From the cell containing the given text, extract its center point as (X, Y) coordinate. 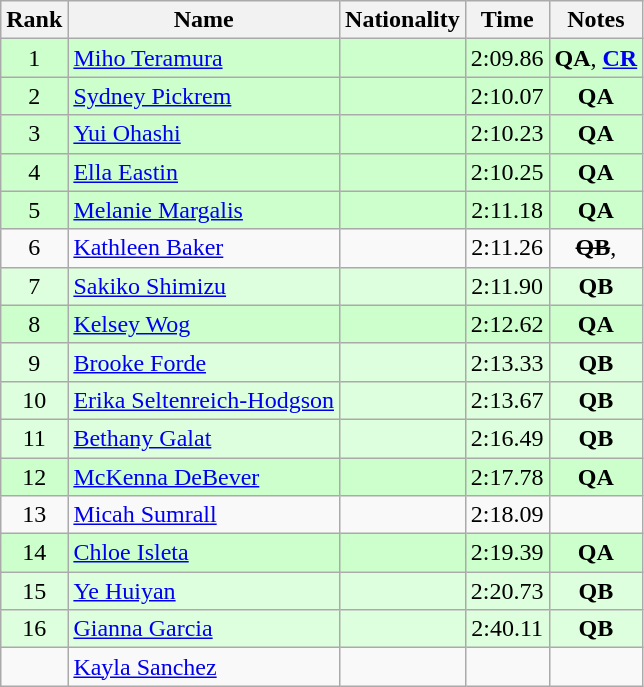
2:16.49 (507, 438)
2:12.62 (507, 324)
9 (34, 362)
2:11.90 (507, 286)
2:20.73 (507, 591)
2:09.86 (507, 58)
6 (34, 248)
Ella Eastin (204, 172)
Sydney Pickrem (204, 96)
Nationality (403, 20)
3 (34, 134)
11 (34, 438)
Sakiko Shimizu (204, 286)
McKenna DeBever (204, 477)
2:10.23 (507, 134)
2:13.67 (507, 400)
Erika Seltenreich-Hodgson (204, 400)
7 (34, 286)
8 (34, 324)
4 (34, 172)
Miho Teramura (204, 58)
Bethany Galat (204, 438)
Kathleen Baker (204, 248)
Name (204, 20)
2:19.39 (507, 553)
Kelsey Wog (204, 324)
2:10.25 (507, 172)
Brooke Forde (204, 362)
Micah Sumrall (204, 515)
2:11.18 (507, 210)
13 (34, 515)
12 (34, 477)
Melanie Margalis (204, 210)
10 (34, 400)
2:10.07 (507, 96)
2:13.33 (507, 362)
Time (507, 20)
2:40.11 (507, 629)
QB, (596, 248)
1 (34, 58)
16 (34, 629)
Gianna Garcia (204, 629)
15 (34, 591)
14 (34, 553)
2:11.26 (507, 248)
2 (34, 96)
Ye Huiyan (204, 591)
Chloe Isleta (204, 553)
Yui Ohashi (204, 134)
5 (34, 210)
QA, CR (596, 58)
Rank (34, 20)
2:18.09 (507, 515)
Notes (596, 20)
2:17.78 (507, 477)
Kayla Sanchez (204, 667)
